Find where the given text appears and provide that cell's center as [X, Y] coordinate. 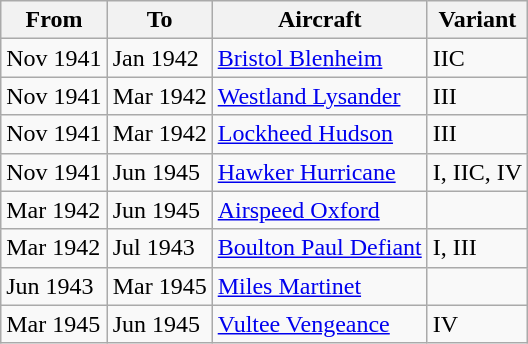
Westland Lysander [320, 96]
Aircraft [320, 20]
Jan 1942 [160, 58]
IV [477, 324]
Variant [477, 20]
Hawker Hurricane [320, 172]
Bristol Blenheim [320, 58]
Miles Martinet [320, 286]
From [54, 20]
I, IIC, IV [477, 172]
Jun 1943 [54, 286]
Airspeed Oxford [320, 210]
Lockheed Hudson [320, 134]
Boulton Paul Defiant [320, 248]
Vultee Vengeance [320, 324]
Jul 1943 [160, 248]
IIC [477, 58]
I, III [477, 248]
To [160, 20]
